Determine the [x, y] coordinate at the center of the cell enclosing the given text.  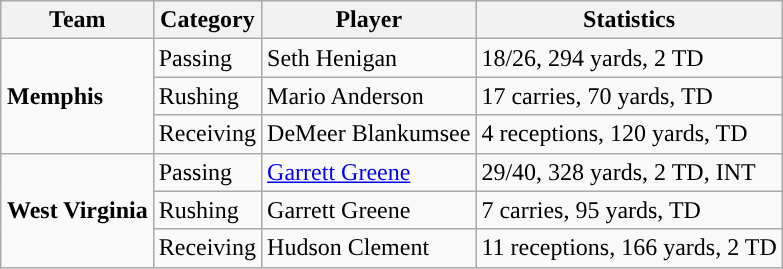
18/26, 294 yards, 2 TD [629, 58]
DeMeer Blankumsee [369, 134]
Player [369, 20]
17 carries, 70 yards, TD [629, 96]
Category [207, 20]
4 receptions, 120 yards, TD [629, 134]
West Virginia [77, 210]
Statistics [629, 20]
Seth Henigan [369, 58]
Hudson Clement [369, 248]
7 carries, 95 yards, TD [629, 210]
Mario Anderson [369, 96]
Memphis [77, 96]
11 receptions, 166 yards, 2 TD [629, 248]
29/40, 328 yards, 2 TD, INT [629, 172]
Team [77, 20]
